Scan for the cell matching the given text and deliver its (x, y) coordinate at center. 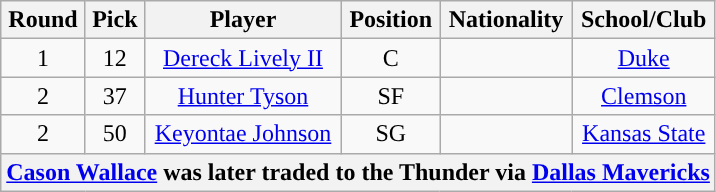
Round (43, 20)
Dereck Lively II (242, 58)
Clemson (644, 96)
Position (391, 20)
Player (242, 20)
Keyontae Johnson (242, 134)
Nationality (506, 20)
1 (43, 58)
Duke (644, 58)
SF (391, 96)
Kansas State (644, 134)
Hunter Tyson (242, 96)
Pick (114, 20)
50 (114, 134)
37 (114, 96)
Cason Wallace was later traded to the Thunder via Dallas Mavericks (358, 172)
C (391, 58)
SG (391, 134)
School/Club (644, 20)
12 (114, 58)
